Extract the (x, y) coordinate from the center of the cell holding the provided text.  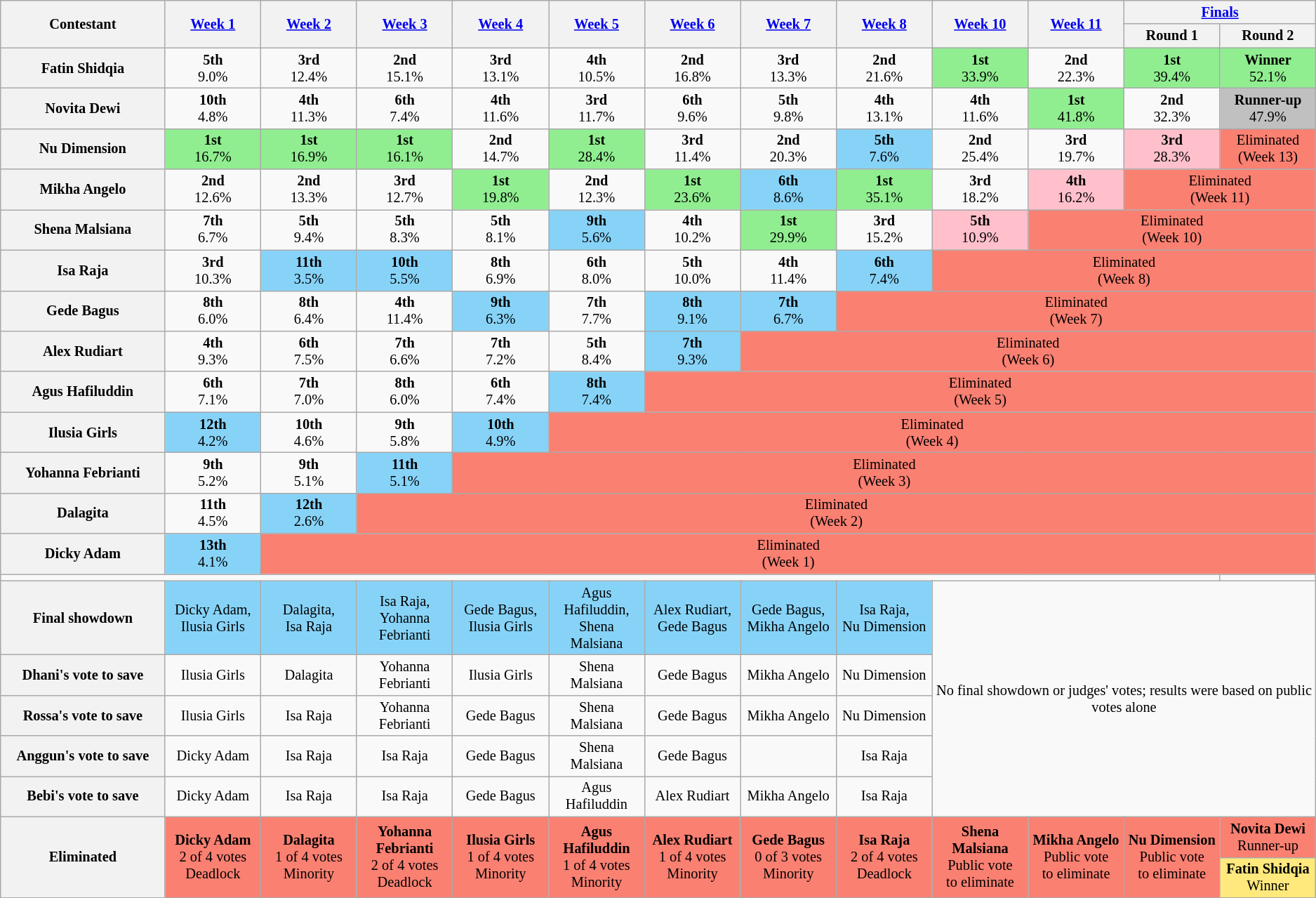
Shena MalsianaPublic voteto eliminate (980, 857)
1st16.1% (404, 149)
Rossa's vote to save (83, 715)
6th9.6% (692, 108)
7th6.6% (404, 351)
3rd11.7% (597, 108)
Winner52.1% (1268, 68)
5th8.4% (597, 351)
3rd10.3% (213, 270)
Eliminated(Week 1) (789, 554)
2nd13.3% (309, 190)
1st41.8% (1077, 108)
1st35.1% (884, 190)
4th10.5% (597, 68)
Week 3 (404, 24)
3rd18.2% (980, 190)
Week 7 (789, 24)
Bebi's vote to save (83, 796)
9th5.8% (404, 433)
3rd13.3% (789, 68)
Dicky Adam,Ilusia Girls (213, 618)
Isa Raja2 of 4 votesDeadlock (884, 857)
3rd19.7% (1077, 149)
Anggun's vote to save (83, 756)
5th10.9% (980, 230)
Eliminated(Week 8) (1124, 270)
Alex Rudiart1 of 4 votesMinority (692, 857)
Week 4 (501, 24)
1st16.7% (213, 149)
Fatin ShidqiaWinner (1268, 878)
4th9.3% (213, 351)
1st16.9% (309, 149)
7th7.2% (501, 351)
12th 4.2% (213, 433)
6th8.0% (597, 270)
Eliminated(Week 6) (1028, 351)
Eliminated(Week 4) (932, 433)
Novita DewiRunner-up (1268, 837)
Ilusia Girls1 of 4 votesMinority (501, 857)
10th4.8% (213, 108)
9th6.3% (501, 311)
Week 8 (884, 24)
8th6.9% (501, 270)
10th5.5% (404, 270)
Gede Bagus,Ilusia Girls (501, 618)
3rd15.2% (884, 230)
2nd22.3% (1077, 68)
Dhani's vote to save (83, 675)
Dalagita1 of 4 votesMinority (309, 857)
2nd12.3% (597, 190)
10th 4.9% (501, 433)
Nu DimensionPublic voteto eliminate (1172, 857)
7th7.7% (597, 311)
12th2.6% (309, 513)
Eliminated(Week 7) (1075, 311)
2nd16.8% (692, 68)
Isa Raja,Nu Dimension (884, 618)
Agus Hafiluddin,Shena Malsiana (597, 618)
Week 1 (213, 24)
Yohanna Febrianti2 of 4 votesDeadlock (404, 857)
Week 5 (597, 24)
10th4.6% (309, 433)
Week 6 (692, 24)
Isa Raja,Yohanna Febrianti (404, 618)
2nd21.6% (884, 68)
Fatin Shidqia (83, 68)
Eliminated(Week 5) (980, 392)
3rd28.3% (1172, 149)
Novita Dewi (83, 108)
2nd32.3% (1172, 108)
Round 1 (1172, 36)
1st23.6% (692, 190)
Gede Bagus,Mikha Angelo (789, 618)
5th8.1% (501, 230)
2nd25.4% (980, 149)
6th8.6% (789, 190)
Agus Hafiluddin1 of 4 votesMinority (597, 857)
Week 11 (1077, 24)
9th5.1% (309, 473)
Finals (1220, 12)
Gede Bagus0 of 3 votesMinority (789, 857)
2nd12.6% (213, 190)
1st29.9% (789, 230)
11th5.1% (404, 473)
Dalagita,Isa Raja (309, 618)
4th16.2% (1077, 190)
11th3.5% (309, 270)
6th7.5% (309, 351)
3rd12.4% (309, 68)
8th9.1% (692, 311)
7th 6.7% (789, 311)
7th 9.3% (692, 351)
Round 2 (1268, 36)
2nd15.1% (404, 68)
1st33.9% (980, 68)
5th9.8% (789, 108)
1st39.4% (1172, 68)
7th7.0% (309, 392)
9th5.6% (597, 230)
No final showdown or judges' votes; results were based on public votes alone (1124, 699)
Week 10 (980, 24)
Eliminated(Week 3) (884, 473)
3rd11.4% (692, 149)
Mikha AngeloPublic voteto eliminate (1077, 857)
4th13.1% (884, 108)
Eliminated(Week 13) (1268, 149)
13th4.1% (213, 554)
6th 7.4% (884, 270)
Final showdown (83, 618)
3rd12.7% (404, 190)
5th7.6% (884, 149)
Runner-up47.9% (1268, 108)
5th9.4% (309, 230)
9th5.2% (213, 473)
Eliminated(Week 2) (837, 513)
1st28.4% (597, 149)
5th9.0% (213, 68)
Eliminated(Week 11) (1220, 190)
8th7.4% (597, 392)
1st19.8% (501, 190)
Eliminated(Week 10) (1172, 230)
Week 2 (309, 24)
4th10.2% (692, 230)
5th10.0% (692, 270)
3rd13.1% (501, 68)
8th6.4% (309, 311)
2nd14.7% (501, 149)
Alex Rudiart,Gede Bagus (692, 618)
2nd20.3% (789, 149)
Dicky Adam2 of 4 votesDeadlock (213, 857)
7th6.7% (213, 230)
5th8.3% (404, 230)
6th7.1% (213, 392)
4th11.3% (309, 108)
Contestant (83, 24)
11th4.5% (213, 513)
Eliminated (83, 857)
